Search for the cell housing the specified text and yield its (x, y) center coordinate. 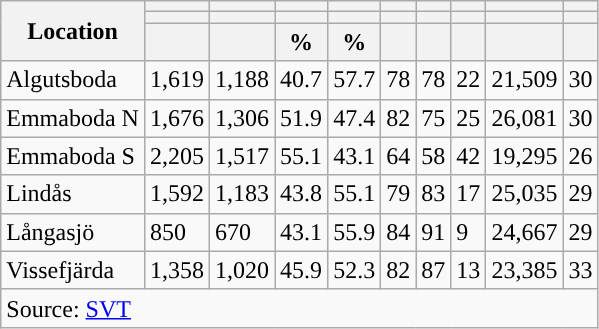
Vissefjärda (73, 270)
26 (580, 156)
2,205 (176, 156)
91 (434, 232)
850 (176, 232)
47.4 (354, 118)
Source: SVT (300, 308)
83 (434, 194)
79 (398, 194)
1,020 (242, 270)
87 (434, 270)
13 (468, 270)
22 (468, 80)
1,183 (242, 194)
42 (468, 156)
670 (242, 232)
Location (73, 31)
17 (468, 194)
1,306 (242, 118)
1,188 (242, 80)
9 (468, 232)
1,619 (176, 80)
58 (434, 156)
52.3 (354, 270)
1,517 (242, 156)
25 (468, 118)
84 (398, 232)
1,676 (176, 118)
33 (580, 270)
43.8 (302, 194)
24,667 (524, 232)
19,295 (524, 156)
23,385 (524, 270)
45.9 (302, 270)
21,509 (524, 80)
1,358 (176, 270)
Lindås (73, 194)
Emmaboda S (73, 156)
57.7 (354, 80)
Algutsboda (73, 80)
1,592 (176, 194)
26,081 (524, 118)
25,035 (524, 194)
Långasjö (73, 232)
51.9 (302, 118)
55.9 (354, 232)
40.7 (302, 80)
64 (398, 156)
75 (434, 118)
Emmaboda N (73, 118)
